Determine the [x, y] coordinate at the center of the cell enclosing the given text.  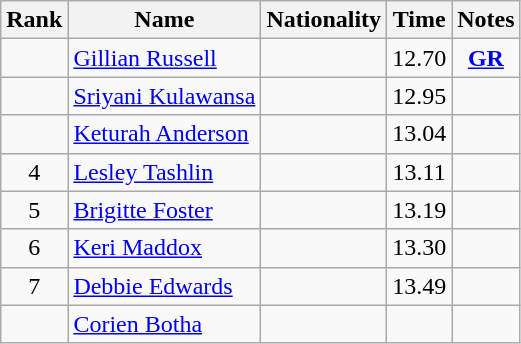
Rank [34, 20]
4 [34, 172]
13.11 [420, 172]
Debbie Edwards [164, 286]
Time [420, 20]
13.49 [420, 286]
Name [164, 20]
Gillian Russell [164, 58]
Notes [486, 20]
13.19 [420, 210]
Brigitte Foster [164, 210]
Lesley Tashlin [164, 172]
12.95 [420, 96]
13.04 [420, 134]
7 [34, 286]
Nationality [324, 20]
Keturah Anderson [164, 134]
Corien Botha [164, 324]
6 [34, 248]
Keri Maddox [164, 248]
GR [486, 58]
Sriyani Kulawansa [164, 96]
12.70 [420, 58]
5 [34, 210]
13.30 [420, 248]
